From the cell containing the given text, extract its center point as [X, Y] coordinate. 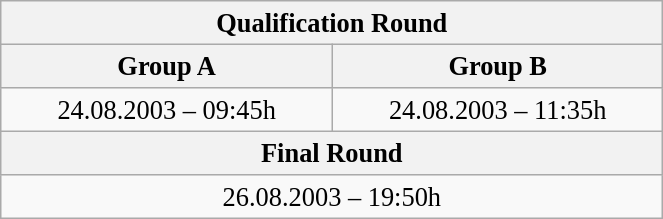
Qualification Round [332, 22]
24.08.2003 – 09:45h [167, 109]
24.08.2003 – 11:35h [497, 109]
Final Round [332, 153]
26.08.2003 – 19:50h [332, 197]
Group A [167, 66]
Group B [497, 66]
